Extract the (X, Y) coordinate from the center of the cell holding the provided text.  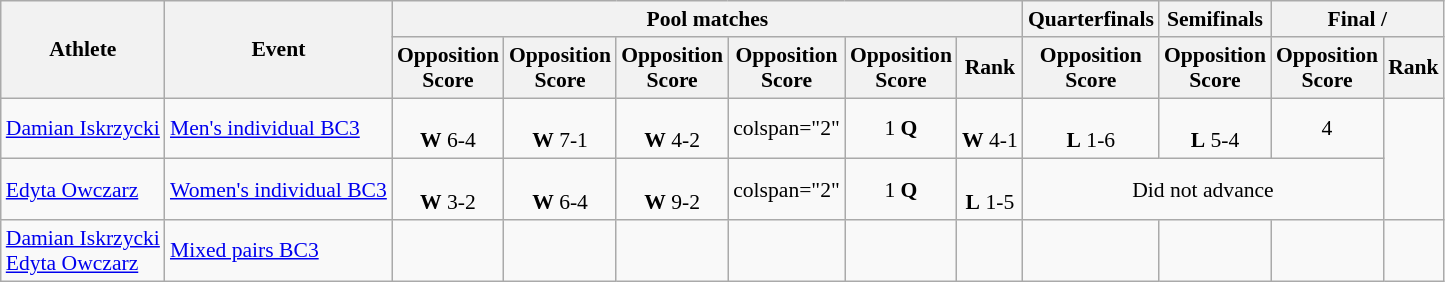
L 1-5 (990, 190)
L 5-4 (1215, 128)
Final / (1358, 19)
Women's individual BC3 (278, 190)
W 7-1 (560, 128)
Edyta Owczarz (83, 190)
4 (1327, 128)
W 9-2 (672, 190)
Athlete (83, 50)
W 3-2 (448, 190)
W 4-1 (990, 128)
Pool matches (708, 19)
W 4-2 (672, 128)
Men's individual BC3 (278, 128)
Mixed pairs BC3 (278, 250)
Quarterfinals (1091, 19)
Did not advance (1203, 190)
Event (278, 50)
Semifinals (1215, 19)
L 1-6 (1091, 128)
Damian Iskrzycki (83, 128)
Damian IskrzyckiEdyta Owczarz (83, 250)
